Determine the [x, y] coordinate at the center of the cell enclosing the given text.  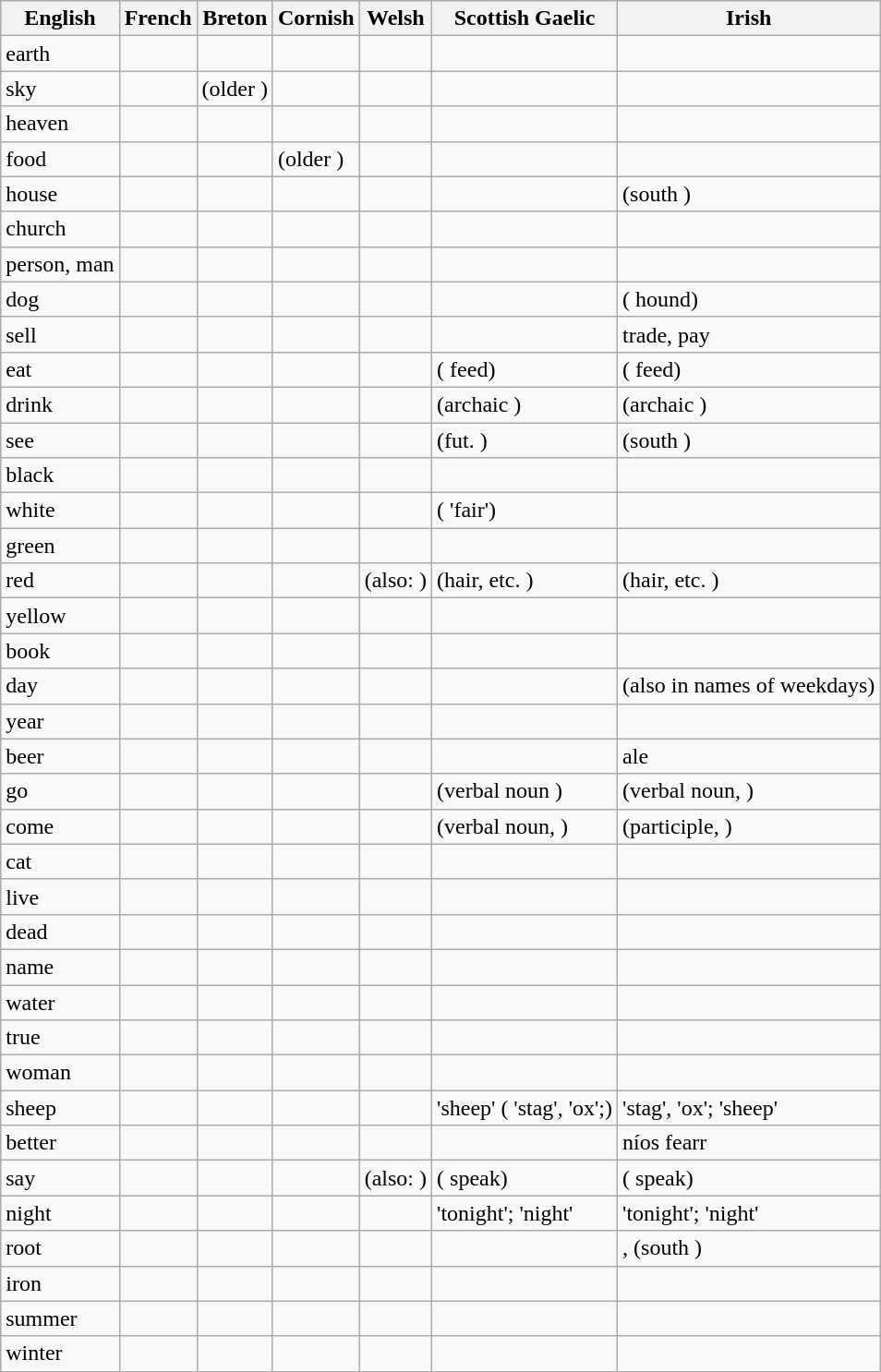
(also in names of weekdays) [749, 686]
yellow [60, 616]
(verbal noun ) [525, 791]
summer [60, 1318]
food [60, 159]
'sheep' ( 'stag', 'ox';) [525, 1108]
water [60, 1002]
true [60, 1038]
come [60, 826]
night [60, 1213]
name [60, 967]
red [60, 581]
day [60, 686]
Scottish Gaelic [525, 18]
black [60, 475]
( hound) [749, 299]
live [60, 897]
woman [60, 1073]
'stag', 'ox'; 'sheep' [749, 1108]
cat [60, 861]
sheep [60, 1108]
house [60, 194]
better [60, 1143]
book [60, 651]
Breton [235, 18]
níos fearr [749, 1143]
church [60, 229]
root [60, 1248]
dog [60, 299]
(fut. ) [525, 440]
earth [60, 54]
, (south ) [749, 1248]
beer [60, 756]
Irish [749, 18]
(participle, ) [749, 826]
go [60, 791]
eat [60, 369]
say [60, 1178]
dead [60, 932]
person, man [60, 264]
ale [749, 756]
white [60, 511]
see [60, 440]
Cornish [316, 18]
drink [60, 404]
green [60, 546]
sky [60, 89]
trade, pay [749, 334]
sell [60, 334]
( 'fair') [525, 511]
winter [60, 1354]
iron [60, 1283]
Welsh [395, 18]
heaven [60, 124]
French [158, 18]
English [60, 18]
year [60, 721]
